Provide the (x, y) coordinate of the cell's center where the given text is located.  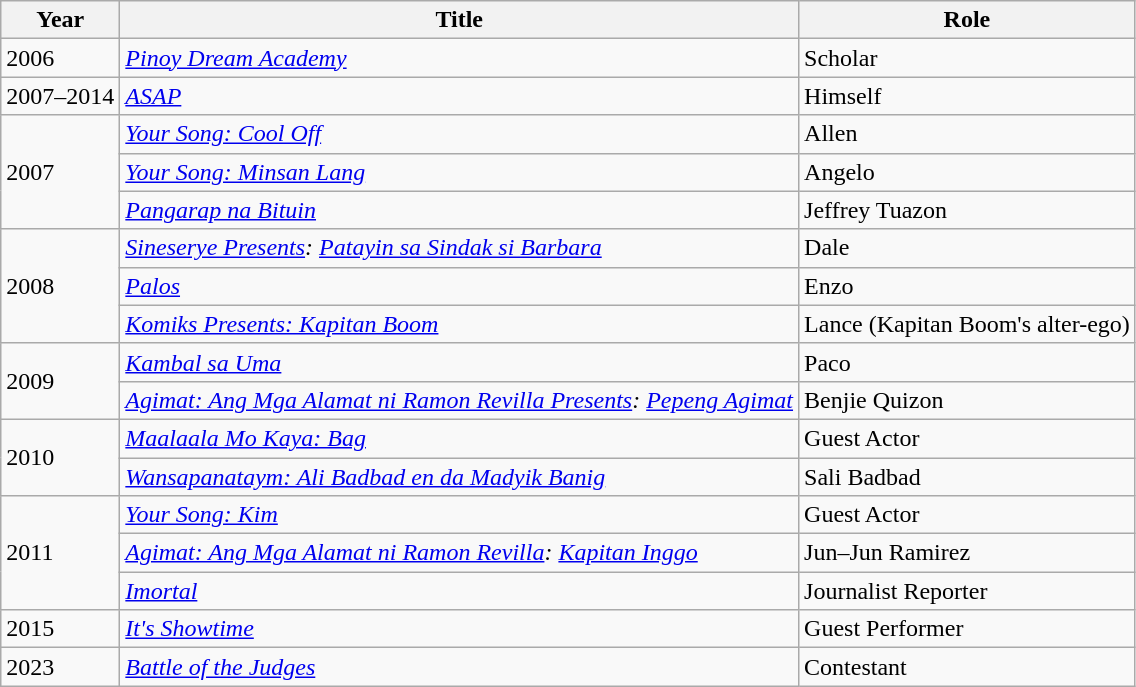
Angelo (968, 172)
Jeffrey Tuazon (968, 210)
Maalaala Mo Kaya: Bag (460, 438)
2006 (60, 58)
Himself (968, 96)
2011 (60, 553)
2008 (60, 286)
Paco (968, 362)
Scholar (968, 58)
Year (60, 20)
Wansapanataym: Ali Badbad en da Madyik Banig (460, 477)
2007–2014 (60, 96)
Journalist Reporter (968, 591)
Guest Performer (968, 629)
Sali Badbad (968, 477)
2007 (60, 172)
It's Showtime (460, 629)
ASAP (460, 96)
2015 (60, 629)
Imortal (460, 591)
Title (460, 20)
Role (968, 20)
Pangarap na Bituin (460, 210)
2023 (60, 667)
Dale (968, 248)
Battle of the Judges (460, 667)
2010 (60, 457)
Jun–Jun Ramirez (968, 553)
Sineserye Presents: Patayin sa Sindak si Barbara (460, 248)
Komiks Presents: Kapitan Boom (460, 324)
Enzo (968, 286)
Palos (460, 286)
Your Song: Cool Off (460, 134)
Agimat: Ang Mga Alamat ni Ramon Revilla: Kapitan Inggo (460, 553)
Allen (968, 134)
Your Song: Kim (460, 515)
Benjie Quizon (968, 400)
Contestant (968, 667)
Kambal sa Uma (460, 362)
Your Song: Minsan Lang (460, 172)
Pinoy Dream Academy (460, 58)
Agimat: Ang Mga Alamat ni Ramon Revilla Presents: Pepeng Agimat (460, 400)
Lance (Kapitan Boom's alter-ego) (968, 324)
2009 (60, 381)
